For the text-containing cell, return its midpoint in [x, y] coordinate format. 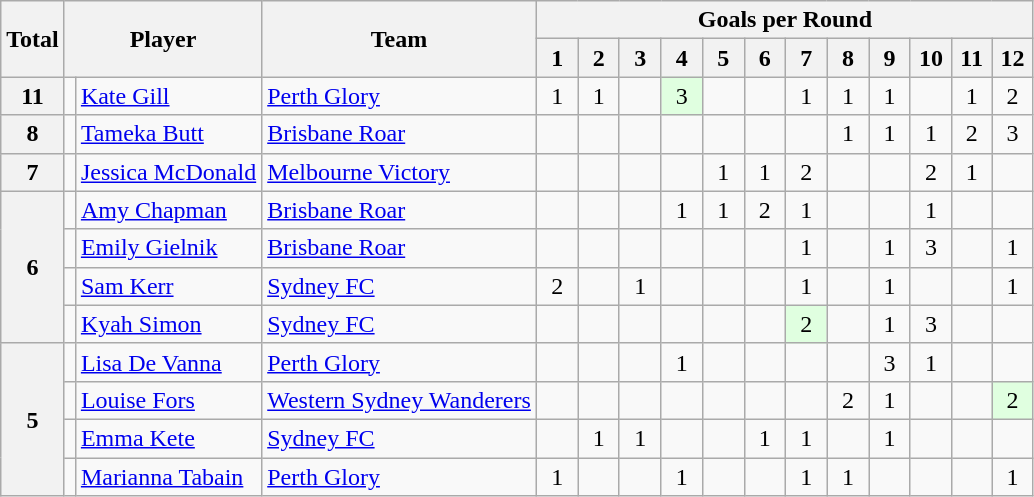
Team [400, 39]
4 [682, 58]
Amy Chapman [168, 210]
Kyah Simon [168, 324]
12 [1013, 58]
Emma Kete [168, 438]
Goals per Round [784, 20]
Kate Gill [168, 96]
Louise Fors [168, 400]
Melbourne Victory [400, 172]
10 [931, 58]
Jessica McDonald [168, 172]
Marianna Tabain [168, 477]
Lisa De Vanna [168, 362]
Western Sydney Wanderers [400, 400]
9 [890, 58]
Total [33, 39]
Emily Gielnik [168, 248]
Player [162, 39]
Sam Kerr [168, 286]
Tameka Butt [168, 134]
